Extract the [X, Y] coordinate from the center of the cell holding the provided text.  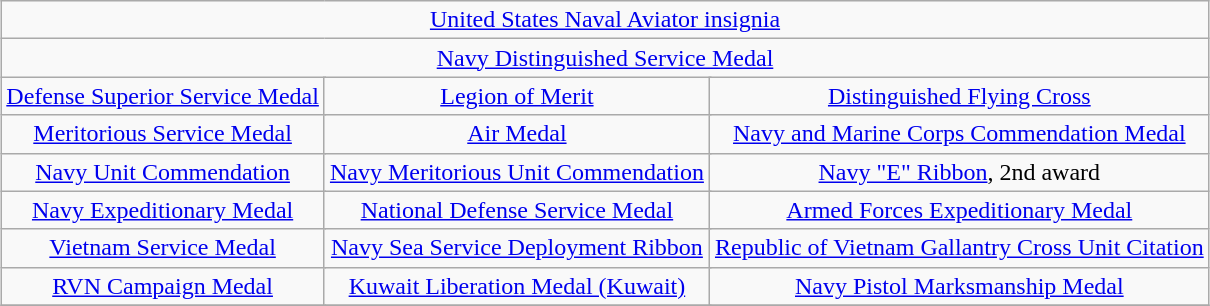
National Defense Service Medal [516, 210]
Vietnam Service Medal [163, 248]
Armed Forces Expeditionary Medal [959, 210]
Navy Meritorious Unit Commendation [516, 172]
Defense Superior Service Medal [163, 96]
Navy and Marine Corps Commendation Medal [959, 134]
Navy Sea Service Deployment Ribbon [516, 248]
Kuwait Liberation Medal (Kuwait) [516, 286]
United States Naval Aviator insignia [605, 20]
Legion of Merit [516, 96]
Meritorious Service Medal [163, 134]
Navy "E" Ribbon, 2nd award [959, 172]
Navy Unit Commendation [163, 172]
Navy Pistol Marksmanship Medal [959, 286]
RVN Campaign Medal [163, 286]
Republic of Vietnam Gallantry Cross Unit Citation [959, 248]
Distinguished Flying Cross [959, 96]
Navy Distinguished Service Medal [605, 58]
Navy Expeditionary Medal [163, 210]
Air Medal [516, 134]
